Output the (x, y) coordinate of the center of the cell containing the given text.  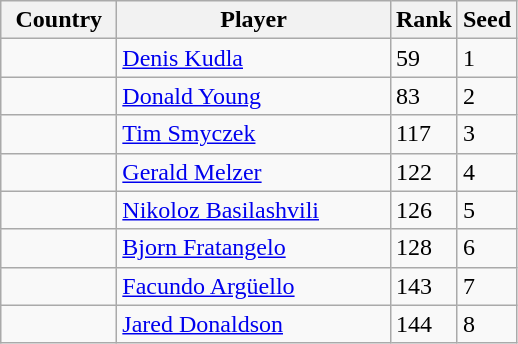
144 (424, 324)
8 (486, 324)
3 (486, 134)
Facundo Argüello (254, 286)
1 (486, 58)
6 (486, 248)
126 (424, 210)
5 (486, 210)
Donald Young (254, 96)
Player (254, 20)
143 (424, 286)
Nikoloz Basilashvili (254, 210)
7 (486, 286)
Bjorn Fratangelo (254, 248)
Denis Kudla (254, 58)
Jared Donaldson (254, 324)
128 (424, 248)
83 (424, 96)
4 (486, 172)
Seed (486, 20)
Country (59, 20)
Tim Smyczek (254, 134)
122 (424, 172)
Gerald Melzer (254, 172)
59 (424, 58)
2 (486, 96)
117 (424, 134)
Rank (424, 20)
